Capture the cell that displays the provided text and extract its (X, Y) central coordinate. 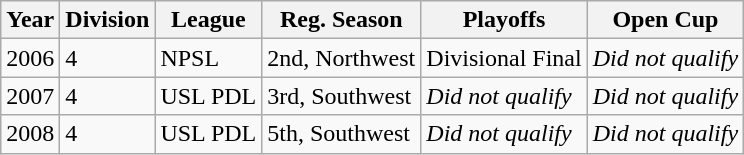
5th, Southwest (342, 134)
2008 (30, 134)
2nd, Northwest (342, 58)
Division (108, 20)
Playoffs (504, 20)
3rd, Southwest (342, 96)
Open Cup (665, 20)
Year (30, 20)
Reg. Season (342, 20)
League (208, 20)
NPSL (208, 58)
2007 (30, 96)
Divisional Final (504, 58)
2006 (30, 58)
